Find where the given text appears and provide that cell's center as [X, Y] coordinate. 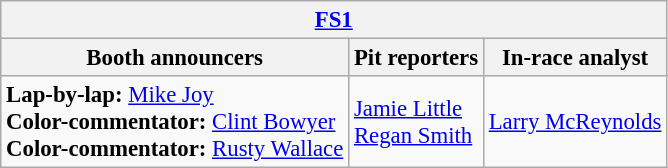
Larry McReynolds [574, 122]
Pit reporters [416, 58]
Jamie LittleRegan Smith [416, 122]
Booth announcers [175, 58]
FS1 [334, 20]
In-race analyst [574, 58]
Lap-by-lap: Mike JoyColor-commentator: Clint BowyerColor-commentator: Rusty Wallace [175, 122]
